Detect which cell encompasses the target text, then output its (x, y) center coordinate. 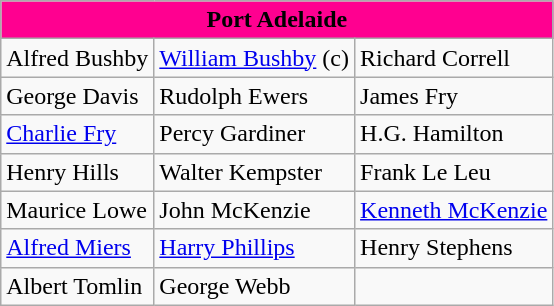
H.G. Hamilton (454, 134)
Frank Le Leu (454, 172)
Port Adelaide (277, 20)
Rudolph Ewers (254, 96)
James Fry (454, 96)
Charlie Fry (78, 134)
George Davis (78, 96)
Harry Phillips (254, 248)
Percy Gardiner (254, 134)
William Bushby (c) (254, 58)
Henry Stephens (454, 248)
George Webb (254, 286)
Alfred Miers (78, 248)
Alfred Bushby (78, 58)
Kenneth McKenzie (454, 210)
Richard Correll (454, 58)
Albert Tomlin (78, 286)
Walter Kempster (254, 172)
John McKenzie (254, 210)
Maurice Lowe (78, 210)
Henry Hills (78, 172)
